Identify which cell holds the provided text, then report its [x, y] central coordinate. 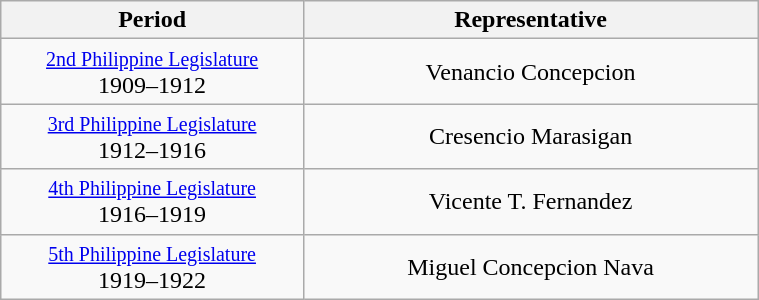
4th Philippine Legislature1916–1919 [152, 202]
5th Philippine Legislature1919–1922 [152, 266]
Vicente T. Fernandez [530, 202]
2nd Philippine Legislature1909–1912 [152, 72]
Miguel Concepcion Nava [530, 266]
Venancio Concepcion [530, 72]
Representative [530, 20]
Cresencio Marasigan [530, 136]
3rd Philippine Legislature1912–1916 [152, 136]
Period [152, 20]
